Find where the given text appears and provide that cell's center as (x, y) coordinate. 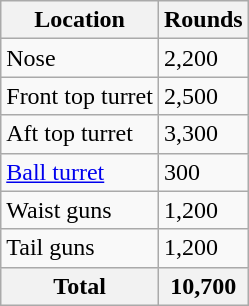
Tail guns (80, 248)
Total (80, 286)
Location (80, 20)
Ball turret (80, 172)
Rounds (203, 20)
300 (203, 172)
2,200 (203, 58)
3,300 (203, 134)
2,500 (203, 96)
Nose (80, 58)
Aft top turret (80, 134)
10,700 (203, 286)
Waist guns (80, 210)
Front top turret (80, 96)
